For the text-containing cell, return its midpoint in (X, Y) coordinate format. 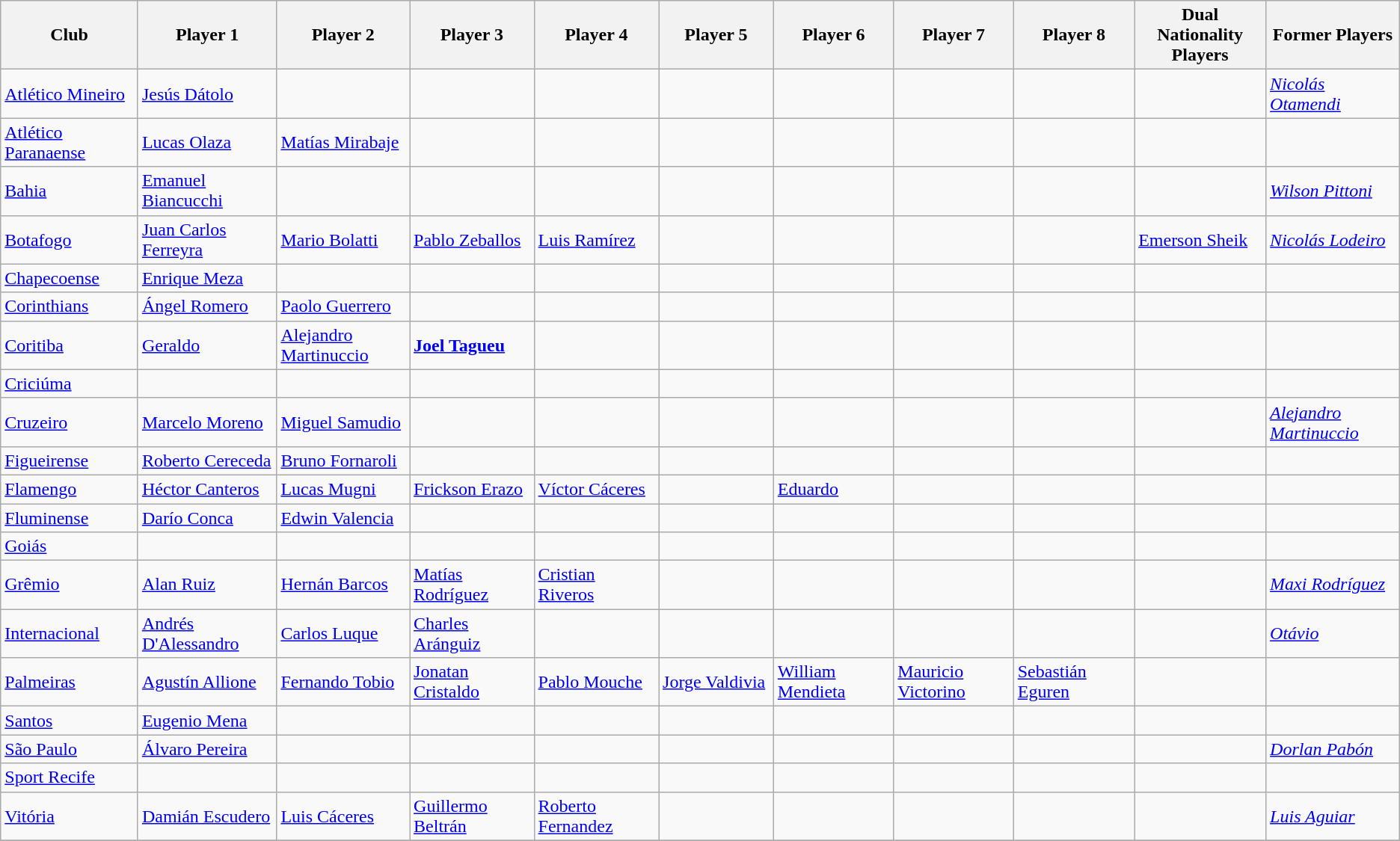
Mauricio Victorino (954, 682)
Cristian Riveros (596, 585)
Corinthians (70, 306)
Bahia (70, 191)
Vitória (70, 816)
Criciúma (70, 383)
Dorlan Pabón (1333, 749)
Paolo Guerrero (343, 306)
Player 1 (207, 35)
Atlético Paranaense (70, 142)
Frickson Erazo (473, 489)
Club (70, 35)
Chapecoense (70, 278)
Fernando Tobio (343, 682)
Jonatan Cristaldo (473, 682)
Lucas Olaza (207, 142)
Flamengo (70, 489)
Pablo Mouche (596, 682)
Player 2 (343, 35)
Internacional (70, 634)
Roberto Cereceda (207, 460)
Matías Rodríguez (473, 585)
Lucas Mugni (343, 489)
Santos (70, 721)
Charles Aránguiz (473, 634)
Maxi Rodríguez (1333, 585)
Player 3 (473, 35)
Emanuel Biancucchi (207, 191)
Pablo Zeballos (473, 239)
Cruzeiro (70, 422)
Damián Escudero (207, 816)
Former Players (1333, 35)
Player 6 (833, 35)
Matías Mirabaje (343, 142)
Víctor Cáceres (596, 489)
Ángel Romero (207, 306)
Otávio (1333, 634)
Palmeiras (70, 682)
Player 8 (1074, 35)
Darío Conca (207, 518)
Eduardo (833, 489)
Hernán Barcos (343, 585)
Player 5 (716, 35)
Edwin Valencia (343, 518)
Álvaro Pereira (207, 749)
Sebastián Eguren (1074, 682)
Coritiba (70, 345)
Héctor Canteros (207, 489)
Marcelo Moreno (207, 422)
Enrique Meza (207, 278)
Guillermo Beltrán (473, 816)
Nicolás Otamendi (1333, 94)
Jesús Dátolo (207, 94)
Figueirense (70, 460)
William Mendieta (833, 682)
Player 7 (954, 35)
Sport Recife (70, 777)
Andrés D'Alessandro (207, 634)
Nicolás Lodeiro (1333, 239)
Jorge Valdivia (716, 682)
Luis Aguiar (1333, 816)
Eugenio Mena (207, 721)
Grêmio (70, 585)
Botafogo (70, 239)
Agustín Allione (207, 682)
Joel Tagueu (473, 345)
Wilson Pittoni (1333, 191)
Alan Ruiz (207, 585)
Carlos Luque (343, 634)
Luis Cáceres (343, 816)
Luis Ramírez (596, 239)
Dual Nationality Players (1200, 35)
Atlético Mineiro (70, 94)
Player 4 (596, 35)
Goiás (70, 546)
Miguel Samudio (343, 422)
Emerson Sheik (1200, 239)
Bruno Fornaroli (343, 460)
Mario Bolatti (343, 239)
Roberto Fernandez (596, 816)
Geraldo (207, 345)
Juan Carlos Ferreyra (207, 239)
Fluminense (70, 518)
São Paulo (70, 749)
